Capture the cell that displays the provided text and extract its (X, Y) central coordinate. 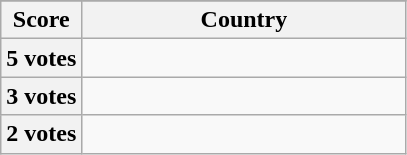
3 votes (42, 96)
5 votes (42, 58)
2 votes (42, 134)
Country (244, 20)
Score (42, 20)
